Determine the [X, Y] coordinate at the center of the cell enclosing the given text.  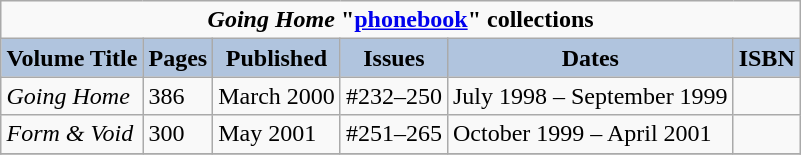
March 2000 [277, 96]
Pages [178, 58]
Dates [590, 58]
Going Home "phonebook" collections [400, 20]
July 1998 – September 1999 [590, 96]
May 2001 [277, 134]
Issues [394, 58]
Going Home [72, 96]
#251–265 [394, 134]
Volume Title [72, 58]
#232–250 [394, 96]
300 [178, 134]
October 1999 – April 2001 [590, 134]
Form & Void [72, 134]
386 [178, 96]
Published [277, 58]
ISBN [766, 58]
